Output the [X, Y] coordinate of the center of the cell containing the given text.  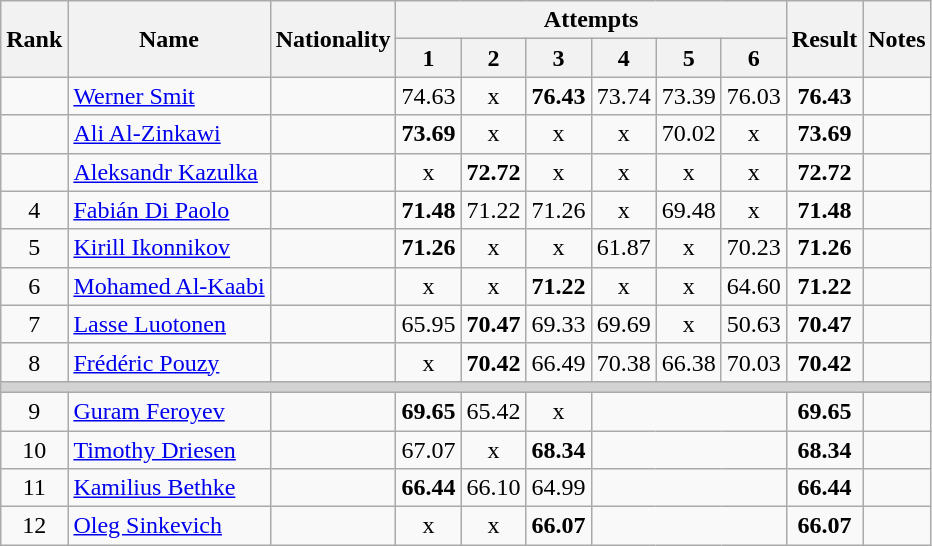
Timothy Driesen [169, 449]
50.63 [754, 324]
Oleg Sinkevich [169, 526]
Attempts [591, 20]
2 [494, 58]
Frédéric Pouzy [169, 362]
8 [34, 362]
73.39 [688, 96]
Lasse Luotonen [169, 324]
Kamilius Bethke [169, 488]
69.69 [624, 324]
70.38 [624, 362]
12 [34, 526]
1 [428, 58]
70.02 [688, 134]
69.33 [558, 324]
Ali Al-Zinkawi [169, 134]
70.23 [754, 248]
74.63 [428, 96]
Rank [34, 39]
7 [34, 324]
Werner Smit [169, 96]
Nationality [333, 39]
10 [34, 449]
Kirill Ikonnikov [169, 248]
67.07 [428, 449]
64.99 [558, 488]
73.74 [624, 96]
76.03 [754, 96]
66.38 [688, 362]
Guram Feroyev [169, 411]
3 [558, 58]
Notes [897, 39]
Result [824, 39]
Name [169, 39]
9 [34, 411]
70.03 [754, 362]
66.10 [494, 488]
61.87 [624, 248]
Aleksandr Kazulka [169, 172]
65.95 [428, 324]
66.49 [558, 362]
11 [34, 488]
Mohamed Al-Kaabi [169, 286]
Fabián Di Paolo [169, 210]
65.42 [494, 411]
69.48 [688, 210]
64.60 [754, 286]
